Return [x, y] of the center of cell containing provided text 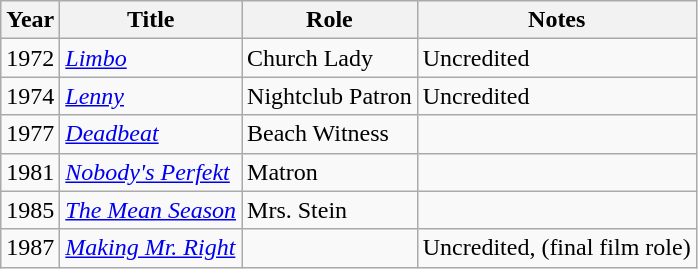
1972 [30, 58]
Role [330, 20]
Notes [556, 20]
Title [151, 20]
Nightclub Patron [330, 96]
1974 [30, 96]
Nobody's Perfekt [151, 172]
Making Mr. Right [151, 248]
Deadbeat [151, 134]
The Mean Season [151, 210]
1977 [30, 134]
1985 [30, 210]
Beach Witness [330, 134]
Mrs. Stein [330, 210]
Matron [330, 172]
1981 [30, 172]
Limbo [151, 58]
Church Lady [330, 58]
1987 [30, 248]
Uncredited, (final film role) [556, 248]
Lenny [151, 96]
Year [30, 20]
